Return the [x, y] coordinate for the center point of the cell that contains the specified text.  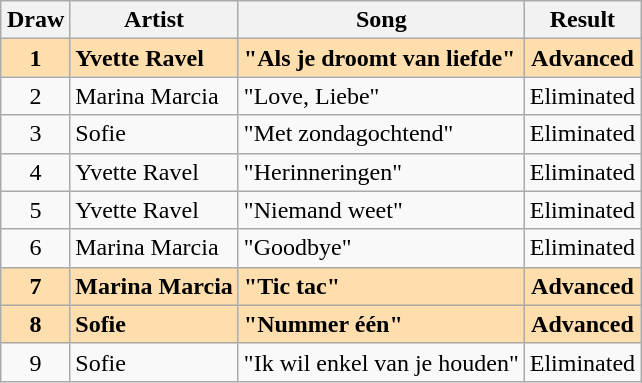
8 [35, 324]
"Niemand weet" [381, 210]
5 [35, 210]
2 [35, 96]
7 [35, 286]
1 [35, 58]
"Herinneringen" [381, 172]
4 [35, 172]
Result [582, 20]
9 [35, 362]
"Goodbye" [381, 248]
"Als je droomt van liefde" [381, 58]
"Love, Liebe" [381, 96]
6 [35, 248]
"Met zondagochtend" [381, 134]
Artist [154, 20]
"Tic tac" [381, 286]
"Nummer één" [381, 324]
"Ik wil enkel van je houden" [381, 362]
3 [35, 134]
Draw [35, 20]
Song [381, 20]
